Search for the cell housing the specified text and yield its [X, Y] center coordinate. 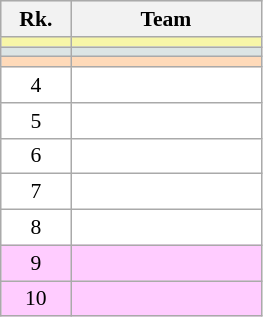
4 [36, 85]
6 [36, 156]
8 [36, 228]
9 [36, 263]
Rk. [36, 19]
5 [36, 121]
Team [166, 19]
10 [36, 299]
7 [36, 192]
